Search for the cell housing the specified text and yield its (X, Y) center coordinate. 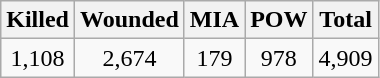
179 (214, 58)
POW (279, 20)
4,909 (346, 58)
2,674 (129, 58)
978 (279, 58)
MIA (214, 20)
Killed (38, 20)
Total (346, 20)
1,108 (38, 58)
Wounded (129, 20)
